Detect which cell encompasses the target text, then output its (X, Y) center coordinate. 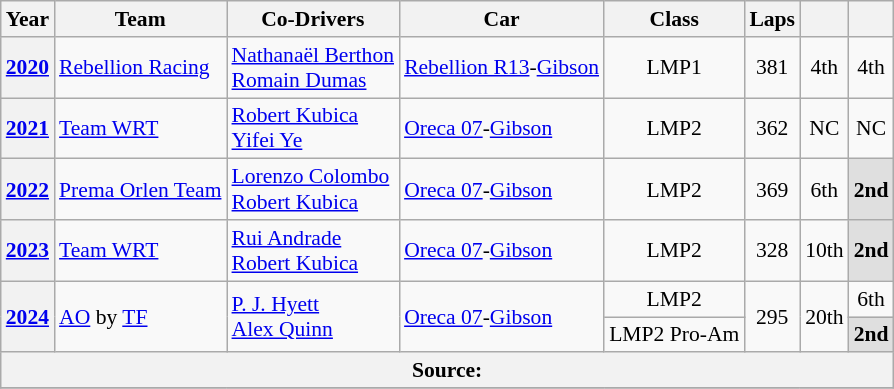
381 (772, 68)
362 (772, 128)
P. J. Hyett Alex Quinn (312, 316)
2022 (28, 190)
2023 (28, 250)
Source: (448, 371)
2024 (28, 316)
20th (824, 316)
369 (772, 190)
LMP2 Pro-Am (674, 335)
Rebellion Racing (140, 68)
328 (772, 250)
Car (502, 19)
Nathanaël Berthon Romain Dumas (312, 68)
295 (772, 316)
Prema Orlen Team (140, 190)
Rui Andrade Robert Kubica (312, 250)
Robert Kubica Yifei Ye (312, 128)
10th (824, 250)
Year (28, 19)
Class (674, 19)
2021 (28, 128)
Lorenzo Colombo Robert Kubica (312, 190)
LMP1 (674, 68)
Rebellion R13-Gibson (502, 68)
AO by TF (140, 316)
2020 (28, 68)
Co-Drivers (312, 19)
Team (140, 19)
Laps (772, 19)
